Return [x, y] of the center of cell containing provided text 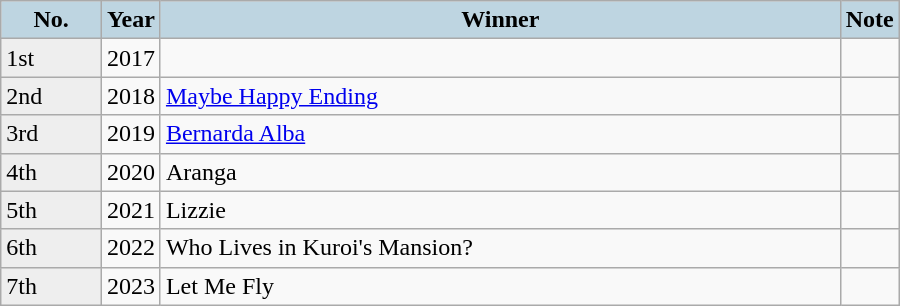
5th [52, 210]
Note [870, 20]
2018 [130, 96]
Maybe Happy Ending [500, 96]
Let Me Fly [500, 286]
Aranga [500, 172]
Who Lives in Kuroi's Mansion? [500, 248]
2020 [130, 172]
2022 [130, 248]
2nd [52, 96]
7th [52, 286]
2017 [130, 58]
No. [52, 20]
2019 [130, 134]
Bernarda Alba [500, 134]
Year [130, 20]
6th [52, 248]
Winner [500, 20]
1st [52, 58]
3rd [52, 134]
2021 [130, 210]
2023 [130, 286]
Lizzie [500, 210]
4th [52, 172]
